Detect which cell encompasses the target text, then output its [x, y] center coordinate. 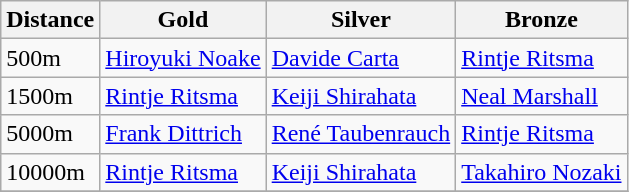
Distance [50, 20]
Gold [183, 20]
Neal Marshall [542, 96]
Takahiro Nozaki [542, 172]
Hiroyuki Noake [183, 58]
10000m [50, 172]
500m [50, 58]
Davide Carta [361, 58]
Frank Dittrich [183, 134]
Silver [361, 20]
5000m [50, 134]
1500m [50, 96]
René Taubenrauch [361, 134]
Bronze [542, 20]
